Provide the [X, Y] coordinate of the cell's center where the given text is located.  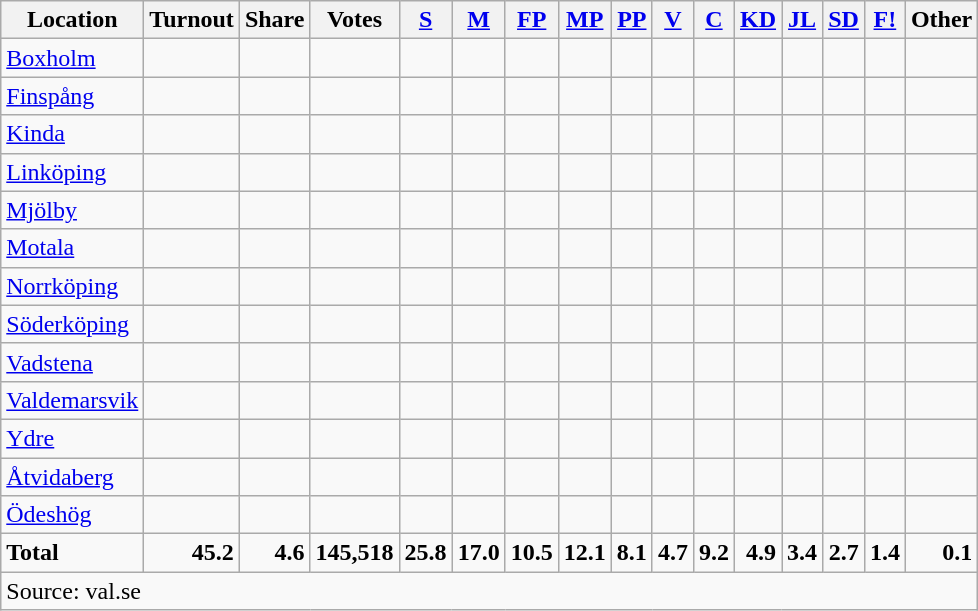
PP [632, 20]
2.7 [844, 553]
JL [802, 20]
Votes [354, 20]
Ydre [72, 438]
F! [884, 20]
0.1 [941, 553]
Boxholm [72, 58]
Söderköping [72, 324]
Linköping [72, 172]
12.1 [584, 553]
10.5 [532, 553]
Other [941, 20]
Åtvidaberg [72, 477]
Motala [72, 248]
MP [584, 20]
17.0 [478, 553]
Turnout [192, 20]
V [672, 20]
M [478, 20]
Valdemarsvik [72, 400]
3.4 [802, 553]
8.1 [632, 553]
Location [72, 20]
4.9 [758, 553]
45.2 [192, 553]
Source: val.se [490, 591]
145,518 [354, 553]
25.8 [426, 553]
4.7 [672, 553]
1.4 [884, 553]
Mjölby [72, 210]
Norrköping [72, 286]
KD [758, 20]
Finspång [72, 96]
C [714, 20]
Kinda [72, 134]
9.2 [714, 553]
Share [274, 20]
FP [532, 20]
SD [844, 20]
S [426, 20]
4.6 [274, 553]
Ödeshög [72, 515]
Vadstena [72, 362]
Total [72, 553]
